Scan for the cell matching the given text and deliver its (X, Y) coordinate at center. 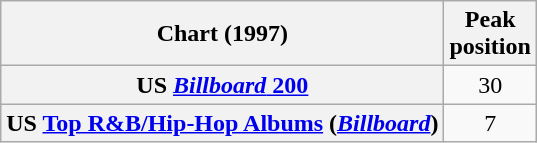
Peakposition (490, 34)
Chart (1997) (222, 34)
7 (490, 123)
30 (490, 85)
US Billboard 200 (222, 85)
US Top R&B/Hip-Hop Albums (Billboard) (222, 123)
